Provide the (x, y) coordinate of the cell's center where the given text is located.  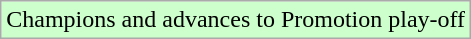
Champions and advances to Promotion play-off (236, 20)
